Detect which cell encompasses the target text, then output its [x, y] center coordinate. 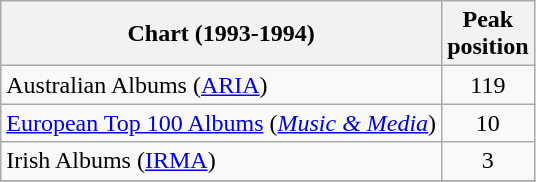
10 [488, 123]
119 [488, 85]
Peakposition [488, 34]
European Top 100 Albums (Music & Media) [222, 123]
3 [488, 161]
Irish Albums (IRMA) [222, 161]
Australian Albums (ARIA) [222, 85]
Chart (1993-1994) [222, 34]
